Return the [X, Y] coordinate for the center point of the cell that contains the specified text.  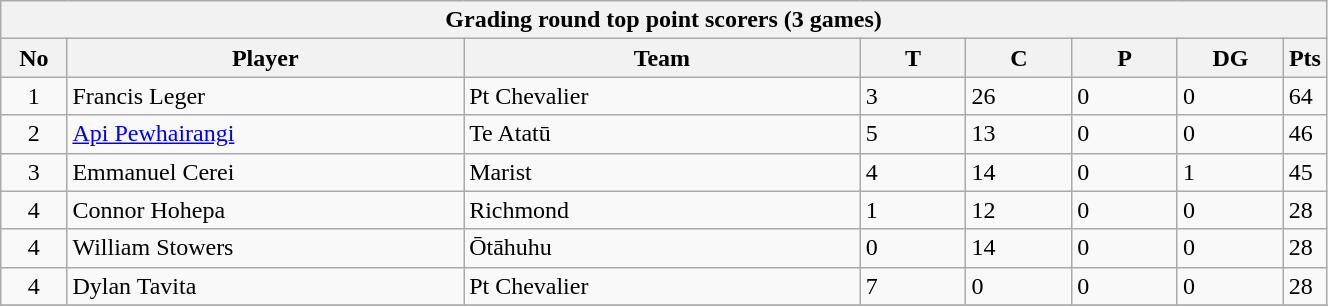
DG [1230, 58]
C [1019, 58]
46 [1304, 134]
Pts [1304, 58]
2 [34, 134]
Dylan Tavita [266, 286]
William Stowers [266, 248]
12 [1019, 210]
Marist [662, 172]
Api Pewhairangi [266, 134]
45 [1304, 172]
Richmond [662, 210]
P [1125, 58]
64 [1304, 96]
No [34, 58]
Connor Hohepa [266, 210]
26 [1019, 96]
Francis Leger [266, 96]
Ōtāhuhu [662, 248]
Grading round top point scorers (3 games) [664, 20]
T [913, 58]
13 [1019, 134]
5 [913, 134]
Team [662, 58]
7 [913, 286]
Emmanuel Cerei [266, 172]
Player [266, 58]
Te Atatū [662, 134]
